For the text-containing cell, return its midpoint in (x, y) coordinate format. 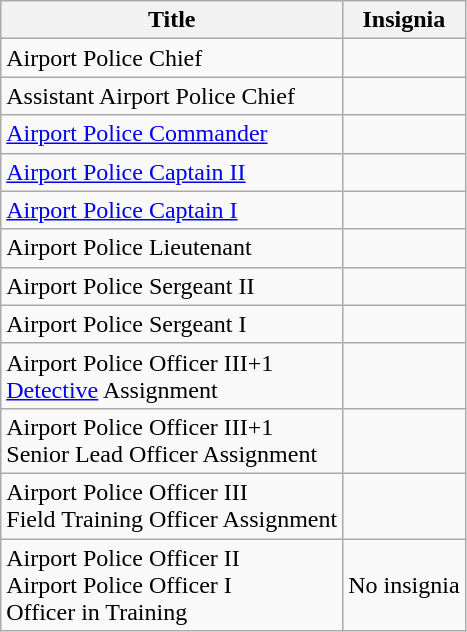
Airport Police Officer III+1Detective Assignment (172, 376)
Airport Police Chief (172, 58)
Airport Police Officer III+1Senior Lead Officer Assignment (172, 440)
Airport Police Sergeant I (172, 324)
Airport Police Captain I (172, 210)
Airport Police Officer IIIField Training Officer Assignment (172, 506)
Airport Police Captain II (172, 172)
Airport Police Sergeant II (172, 286)
Insignia (404, 20)
Airport Police Officer IIAirport Police Officer IOfficer in Training (172, 584)
Title (172, 20)
Airport Police Commander (172, 134)
Assistant Airport Police Chief (172, 96)
Airport Police Lieutenant (172, 248)
No insignia (404, 584)
